Detect which cell encompasses the target text, then output its (x, y) center coordinate. 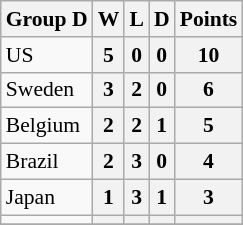
Group D (47, 19)
D (162, 19)
6 (209, 90)
Japan (47, 197)
L (136, 19)
4 (209, 162)
US (47, 55)
10 (209, 55)
W (109, 19)
Belgium (47, 126)
Points (209, 19)
Sweden (47, 90)
Brazil (47, 162)
